Locate the cell with the specified text and output its (X, Y) center coordinate. 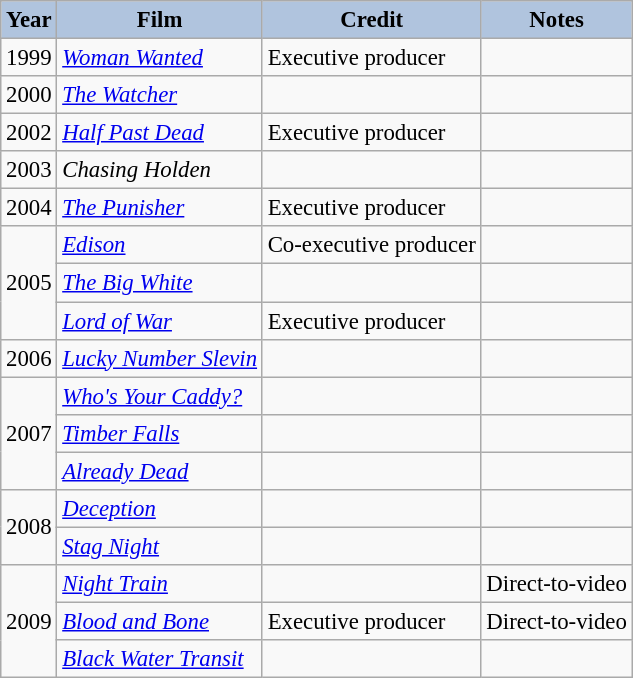
Year (29, 20)
2000 (29, 95)
2005 (29, 282)
Lucky Number Slevin (160, 358)
Credit (372, 20)
Woman Wanted (160, 58)
2004 (29, 208)
2008 (29, 528)
Chasing Holden (160, 170)
Timber Falls (160, 433)
Black Water Transit (160, 659)
Film (160, 20)
2006 (29, 358)
Already Dead (160, 471)
Deception (160, 509)
The Watcher (160, 95)
2002 (29, 133)
2003 (29, 170)
2007 (29, 434)
Night Train (160, 584)
Blood and Bone (160, 621)
Co-executive producer (372, 245)
1999 (29, 58)
Edison (160, 245)
The Punisher (160, 208)
The Big White (160, 283)
Stag Night (160, 546)
Notes (556, 20)
Half Past Dead (160, 133)
Who's Your Caddy? (160, 396)
2009 (29, 622)
Lord of War (160, 321)
